Scan for the cell matching the given text and deliver its [X, Y] coordinate at center. 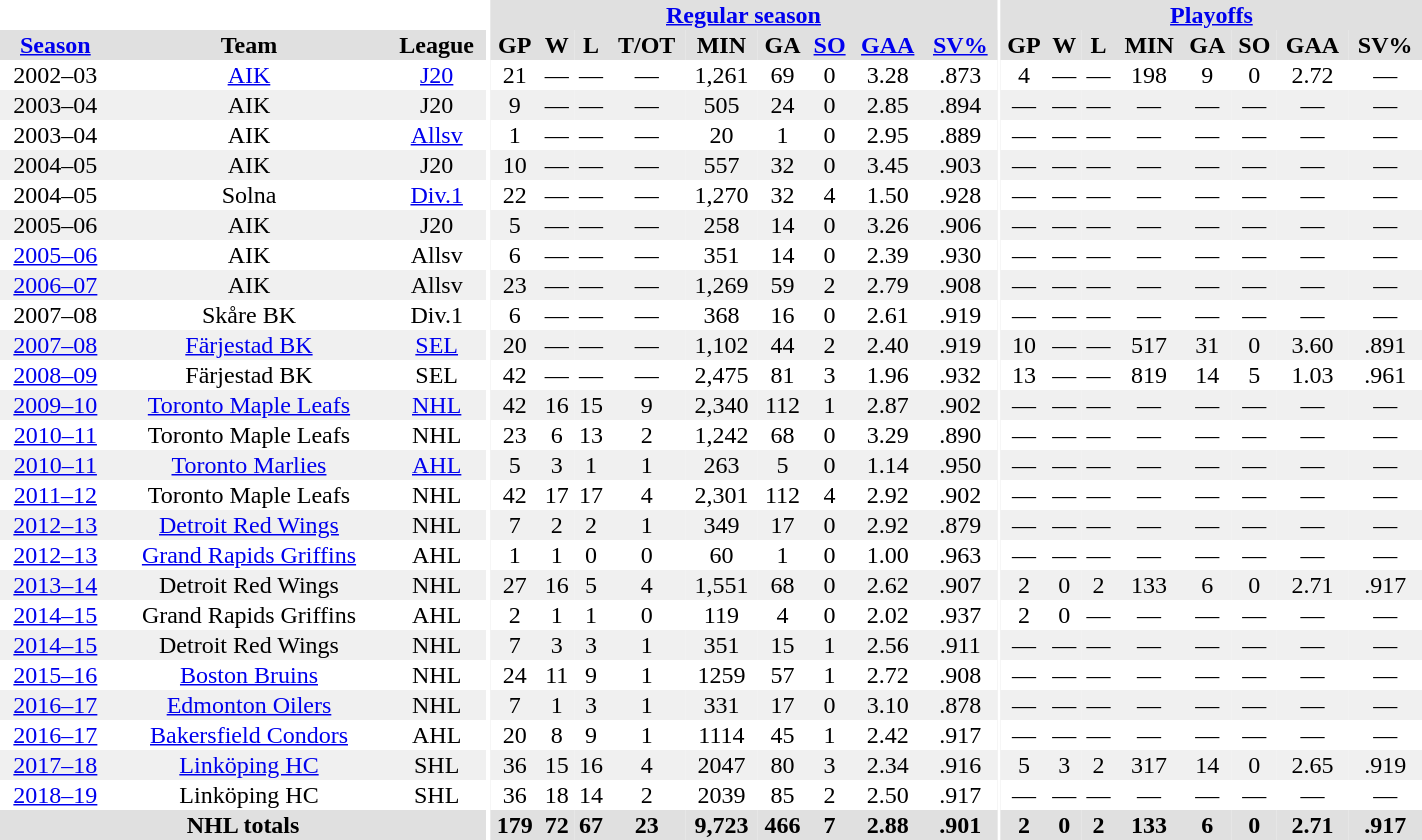
.930 [960, 255]
3.29 [888, 435]
81 [783, 375]
2047 [722, 765]
1,242 [722, 435]
11 [557, 675]
2.88 [888, 825]
Skåre BK [249, 315]
2.95 [888, 135]
466 [783, 825]
2013–14 [56, 585]
Boston Bruins [249, 675]
1,551 [722, 585]
.961 [1385, 375]
2006–07 [56, 285]
9,723 [722, 825]
1.96 [888, 375]
2.42 [888, 735]
368 [722, 315]
.891 [1385, 345]
3.28 [888, 75]
League [436, 45]
2.56 [888, 645]
.890 [960, 435]
1.14 [888, 465]
2.61 [888, 315]
.911 [960, 645]
263 [722, 465]
.906 [960, 225]
.901 [960, 825]
.894 [960, 105]
2011–12 [56, 495]
2018–19 [56, 795]
1.03 [1313, 375]
1.00 [888, 555]
2.87 [888, 405]
1259 [722, 675]
517 [1150, 345]
349 [722, 525]
Season [56, 45]
31 [1207, 345]
2.39 [888, 255]
3.60 [1313, 345]
2.50 [888, 795]
69 [783, 75]
3.45 [888, 165]
331 [722, 705]
.963 [960, 555]
.950 [960, 465]
2002–03 [56, 75]
1,269 [722, 285]
119 [722, 615]
72 [557, 825]
67 [591, 825]
258 [722, 225]
557 [722, 165]
.916 [960, 765]
.873 [960, 75]
2.62 [888, 585]
2015–16 [56, 675]
Team [249, 45]
1,261 [722, 75]
2.65 [1313, 765]
2.02 [888, 615]
45 [783, 735]
2017–18 [56, 765]
2039 [722, 795]
317 [1150, 765]
.928 [960, 195]
Playoffs [1212, 15]
59 [783, 285]
.932 [960, 375]
T/OT [646, 45]
3.10 [888, 705]
.878 [960, 705]
85 [783, 795]
.903 [960, 165]
8 [557, 735]
2,301 [722, 495]
198 [1150, 75]
.937 [960, 615]
.907 [960, 585]
819 [1150, 375]
3.26 [888, 225]
2,475 [722, 375]
2.34 [888, 765]
1,270 [722, 195]
Toronto Marlies [249, 465]
179 [515, 825]
NHL totals [243, 825]
2.40 [888, 345]
80 [783, 765]
2008–09 [56, 375]
2009–10 [56, 405]
2,340 [722, 405]
2.79 [888, 285]
Solna [249, 195]
21 [515, 75]
18 [557, 795]
Regular season [744, 15]
22 [515, 195]
Bakersfield Condors [249, 735]
27 [515, 585]
57 [783, 675]
505 [722, 105]
2.85 [888, 105]
1114 [722, 735]
1,102 [722, 345]
60 [722, 555]
44 [783, 345]
.889 [960, 135]
1.50 [888, 195]
.879 [960, 525]
Edmonton Oilers [249, 705]
